Return (X, Y) of the center of cell containing provided text 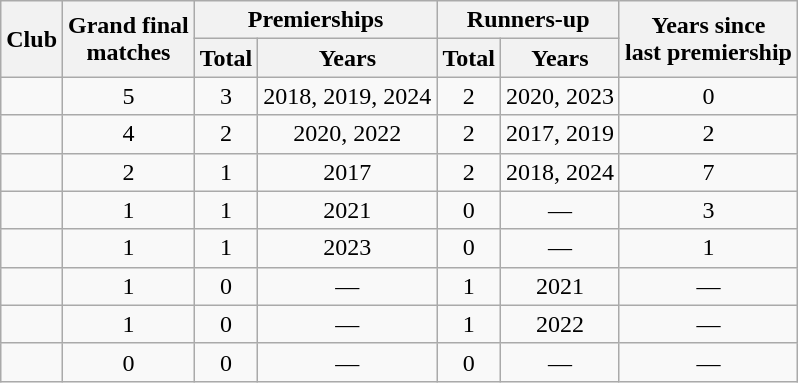
5 (129, 96)
2020, 2023 (560, 96)
Years sincelast premiership (708, 39)
Premierships (316, 20)
2017, 2019 (560, 134)
2022 (560, 324)
2018, 2019, 2024 (348, 96)
7 (708, 172)
Grand finalmatches (129, 39)
2017 (348, 172)
2020, 2022 (348, 134)
Club (32, 39)
2018, 2024 (560, 172)
Runners-up (528, 20)
4 (129, 134)
2023 (348, 248)
